Pinpoint the cell where the given text exists, returning its [X, Y] midpoint coordinate. 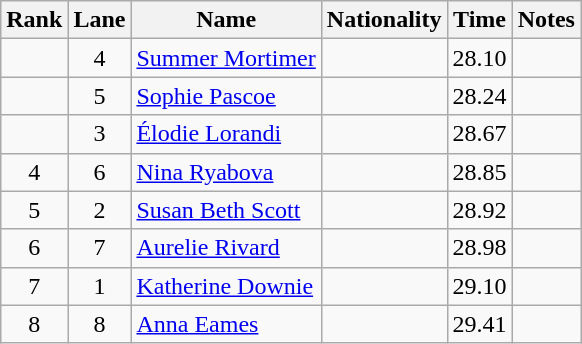
Rank [34, 20]
Sophie Pascoe [226, 96]
Élodie Lorandi [226, 134]
Summer Mortimer [226, 58]
Susan Beth Scott [226, 210]
1 [100, 286]
Katherine Downie [226, 286]
Anna Eames [226, 324]
3 [100, 134]
2 [100, 210]
28.67 [480, 134]
Nina Ryabova [226, 172]
Time [480, 20]
29.10 [480, 286]
Notes [546, 20]
28.10 [480, 58]
Lane [100, 20]
Nationality [384, 20]
28.85 [480, 172]
29.41 [480, 324]
Aurelie Rivard [226, 248]
28.92 [480, 210]
Name [226, 20]
28.24 [480, 96]
28.98 [480, 248]
